Return the (x, y) coordinate for the center point of the cell that contains the specified text.  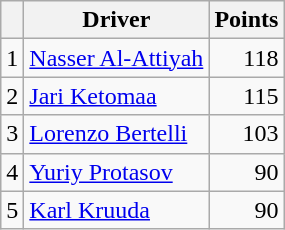
Points (246, 20)
3 (12, 134)
Lorenzo Bertelli (116, 134)
4 (12, 172)
Karl Kruuda (116, 210)
2 (12, 96)
1 (12, 58)
103 (246, 134)
5 (12, 210)
Driver (116, 20)
115 (246, 96)
Nasser Al-Attiyah (116, 58)
118 (246, 58)
Yuriy Protasov (116, 172)
Jari Ketomaa (116, 96)
